Capture the cell that displays the provided text and extract its (x, y) central coordinate. 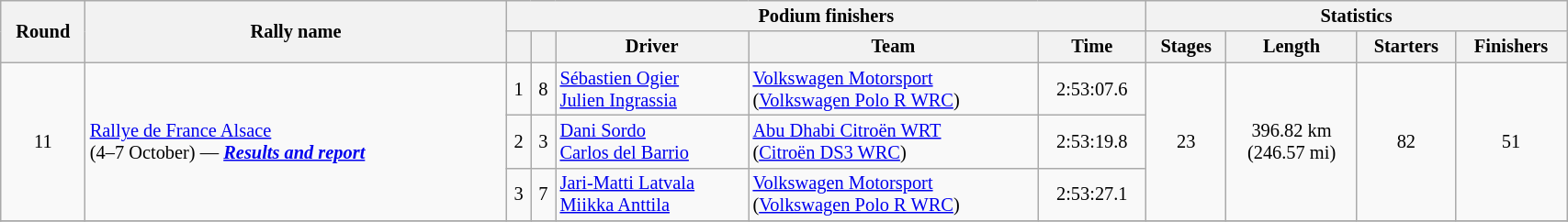
Team (894, 47)
Driver (652, 47)
82 (1405, 141)
7 (544, 194)
Statistics (1356, 16)
2 (518, 141)
2:53:27.1 (1091, 194)
2:53:19.8 (1091, 141)
8 (544, 89)
2:53:07.6 (1091, 89)
Round (43, 31)
Length (1292, 47)
Podium finishers (826, 16)
396.82 km(246.57 mi) (1292, 141)
Jari-Matti Latvala Miikka Anttila (652, 194)
1 (518, 89)
51 (1510, 141)
Abu Dhabi Citroën WRT (Citroën DS3 WRC) (894, 141)
Rallye de France Alsace(4–7 October) — Results and report (296, 141)
Stages (1186, 47)
Sébastien Ogier Julien Ingrassia (652, 89)
11 (43, 141)
Rally name (296, 31)
Finishers (1510, 47)
23 (1186, 141)
Dani Sordo Carlos del Barrio (652, 141)
Time (1091, 47)
Starters (1405, 47)
